Return [x, y] of the center of cell containing provided text 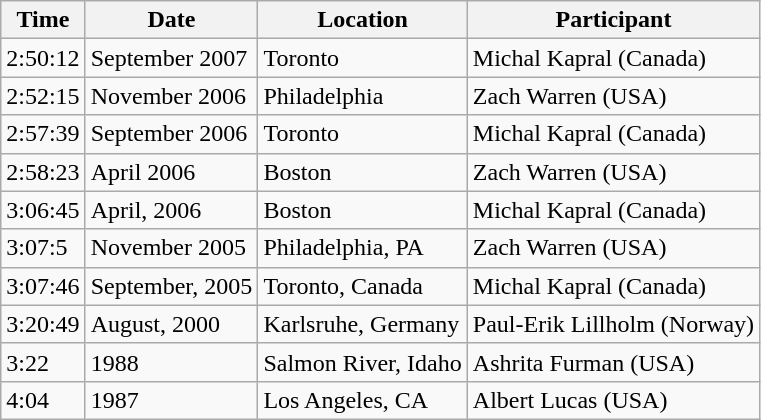
Date [172, 20]
Los Angeles, CA [362, 400]
November 2005 [172, 248]
Participant [613, 20]
September 2006 [172, 134]
August, 2000 [172, 324]
Salmon River, Idaho [362, 362]
3:22 [43, 362]
2:58:23 [43, 172]
September, 2005 [172, 286]
Location [362, 20]
April, 2006 [172, 210]
Philadelphia [362, 96]
April 2006 [172, 172]
November 2006 [172, 96]
Paul-Erik Lillholm (Norway) [613, 324]
Albert Lucas (USA) [613, 400]
1987 [172, 400]
2:57:39 [43, 134]
3:20:49 [43, 324]
Time [43, 20]
3:07:5 [43, 248]
2:52:15 [43, 96]
Philadelphia, PA [362, 248]
2:50:12 [43, 58]
Ashrita Furman (USA) [613, 362]
Toronto, Canada [362, 286]
Karlsruhe, Germany [362, 324]
3:07:46 [43, 286]
1988 [172, 362]
September 2007 [172, 58]
3:06:45 [43, 210]
4:04 [43, 400]
